Capture the cell that displays the provided text and extract its [x, y] central coordinate. 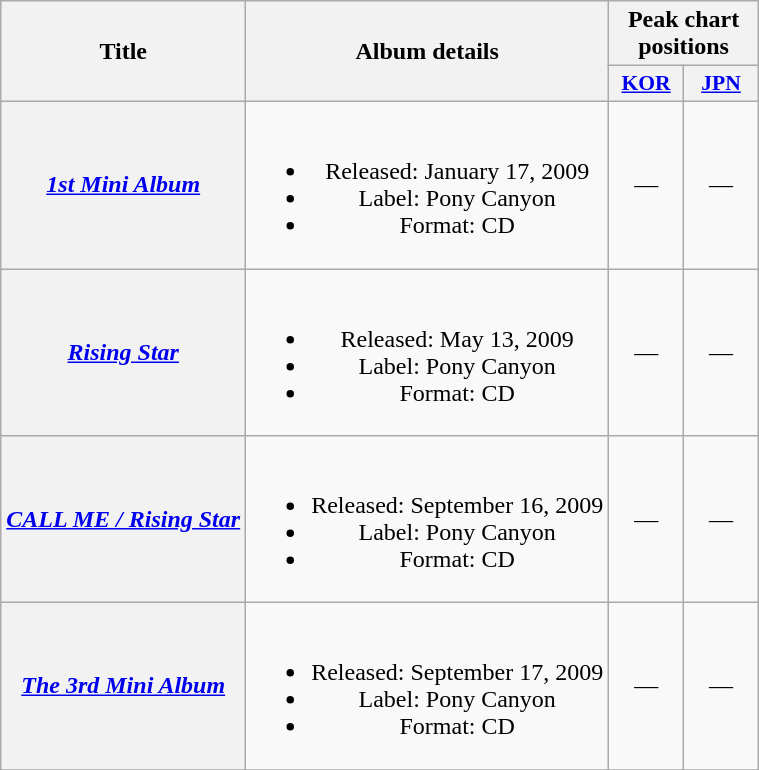
Title [124, 52]
Peak chart positions [684, 34]
Released: September 17, 2009 Label: Pony CanyonFormat: CD [428, 686]
Released: September 16, 2009 Label: Pony CanyonFormat: CD [428, 520]
Rising Star [124, 352]
1st Mini Album [124, 184]
Album details [428, 52]
Released: May 13, 2009 Label: Pony CanyonFormat: CD [428, 352]
CALL ME / Rising Star [124, 520]
The 3rd Mini Album [124, 686]
JPN [722, 84]
KOR [646, 84]
Released: January 17, 2009 Label: Pony CanyonFormat: CD [428, 184]
